Scan for the cell matching the given text and deliver its (x, y) coordinate at center. 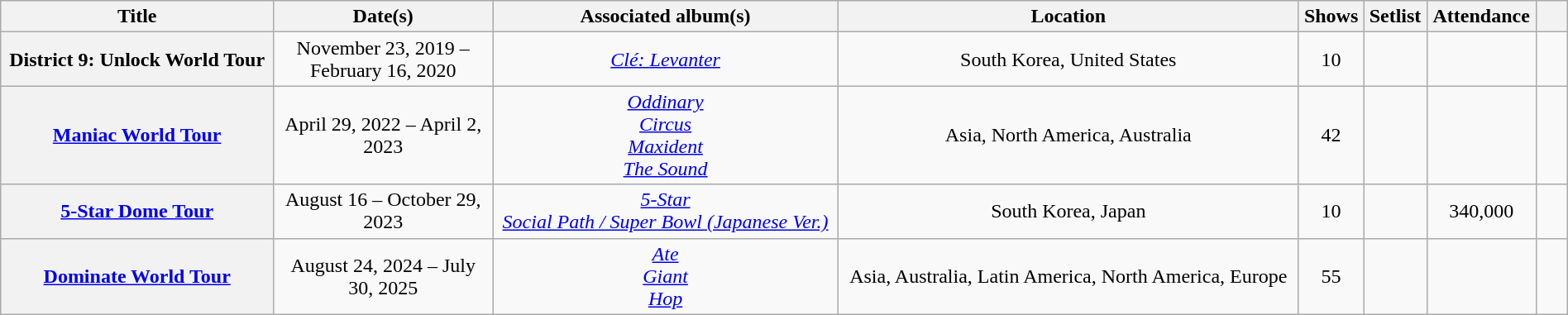
Title (137, 17)
55 (1331, 276)
5-Star Dome Tour (137, 212)
Associated album(s) (665, 17)
OddinaryCircusMaxidentThe Sound (665, 136)
Asia, North America, Australia (1068, 136)
340,000 (1481, 212)
South Korea, United States (1068, 60)
42 (1331, 136)
August 16 – October 29, 2023 (384, 212)
August 24, 2024 – July 30, 2025 (384, 276)
Maniac World Tour (137, 136)
Shows (1331, 17)
April 29, 2022 – April 2, 2023 (384, 136)
November 23, 2019 – February 16, 2020 (384, 60)
5-StarSocial Path / Super Bowl (Japanese Ver.) (665, 212)
South Korea, Japan (1068, 212)
Clé: Levanter (665, 60)
Dominate World Tour (137, 276)
Location (1068, 17)
AteGiantHop (665, 276)
Date(s) (384, 17)
Attendance (1481, 17)
Asia, Australia, Latin America, North America, Europe (1068, 276)
District 9: Unlock World Tour (137, 60)
Setlist (1395, 17)
